Scan for the cell matching the given text and deliver its (X, Y) coordinate at center. 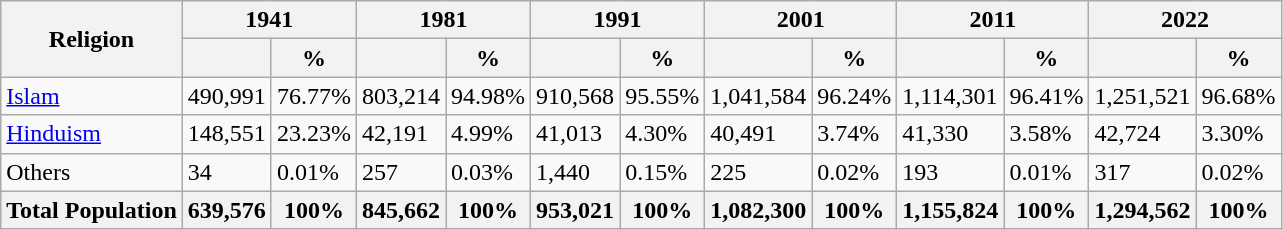
2011 (993, 20)
317 (1142, 172)
148,551 (226, 134)
96.68% (1238, 96)
4.99% (488, 134)
1,294,562 (1142, 210)
3.74% (854, 134)
1,082,300 (758, 210)
1,251,521 (1142, 96)
94.98% (488, 96)
1991 (618, 20)
803,214 (400, 96)
Others (92, 172)
193 (950, 172)
2022 (1185, 20)
40,491 (758, 134)
845,662 (400, 210)
910,568 (576, 96)
1,440 (576, 172)
34 (226, 172)
Islam (92, 96)
41,013 (576, 134)
76.77% (314, 96)
Religion (92, 39)
2001 (801, 20)
96.24% (854, 96)
1,041,584 (758, 96)
Total Population (92, 210)
1,114,301 (950, 96)
0.15% (662, 172)
1941 (269, 20)
95.55% (662, 96)
96.41% (1046, 96)
42,724 (1142, 134)
639,576 (226, 210)
953,021 (576, 210)
41,330 (950, 134)
257 (400, 172)
0.03% (488, 172)
Hinduism (92, 134)
1981 (443, 20)
4.30% (662, 134)
490,991 (226, 96)
1,155,824 (950, 210)
225 (758, 172)
23.23% (314, 134)
3.30% (1238, 134)
3.58% (1046, 134)
42,191 (400, 134)
